From the cell containing the given text, extract its center point as [X, Y] coordinate. 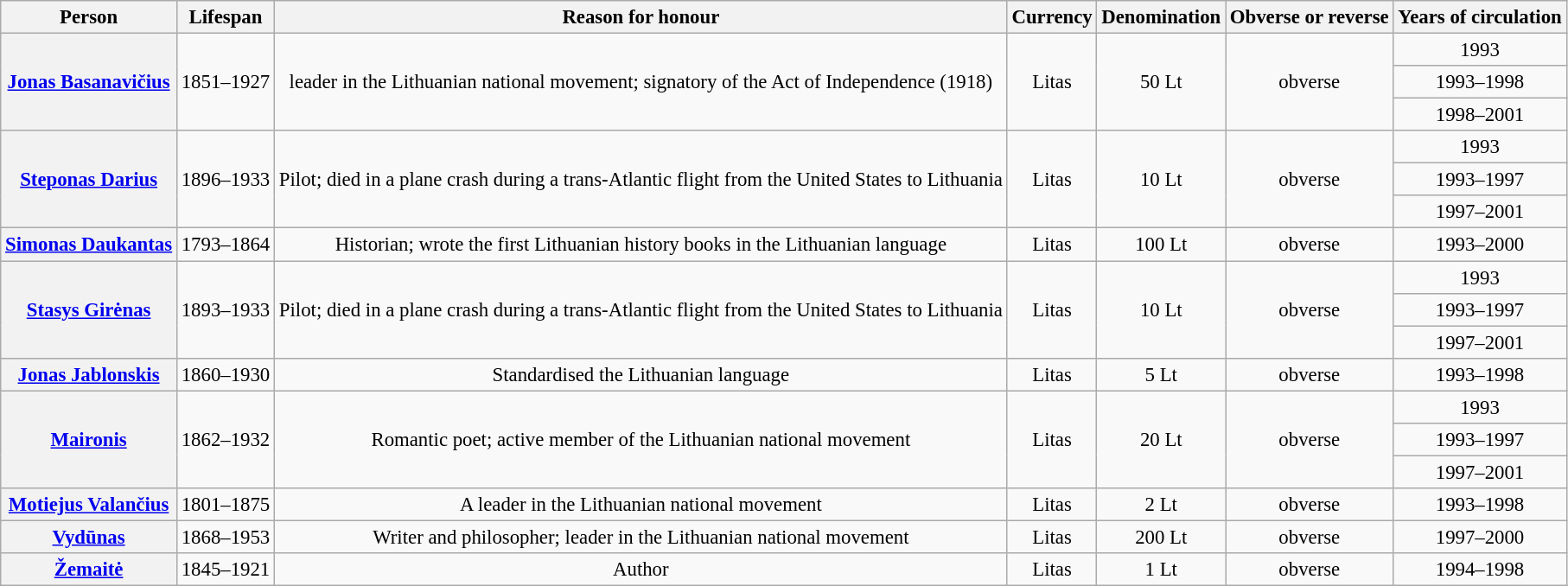
Stasys Girėnas [89, 309]
1896–1933 [225, 180]
Author [641, 570]
1993–2000 [1480, 245]
Standardised the Lithuanian language [641, 374]
leader in the Lithuanian national movement; signatory of the Act of Independence (1918) [641, 83]
2 Lt [1162, 505]
1862–1932 [225, 439]
Historian; wrote the first Lithuanian history books in the Lithuanian language [641, 245]
Jonas Basanavičius [89, 83]
Obverse or reverse [1310, 17]
5 Lt [1162, 374]
Denomination [1162, 17]
50 Lt [1162, 83]
Jonas Jablonskis [89, 374]
1998–2001 [1480, 115]
Maironis [89, 439]
Lifespan [225, 17]
Years of circulation [1480, 17]
Simonas Daukantas [89, 245]
1893–1933 [225, 309]
A leader in the Lithuanian national movement [641, 505]
1997–2000 [1480, 537]
200 Lt [1162, 537]
Žemaitė [89, 570]
1868–1953 [225, 537]
Romantic poet; active member of the Lithuanian national movement [641, 439]
1860–1930 [225, 374]
Steponas Darius [89, 180]
Person [89, 17]
100 Lt [1162, 245]
1793–1864 [225, 245]
Currency [1052, 17]
20 Lt [1162, 439]
1801–1875 [225, 505]
Writer and philosopher; leader in the Lithuanian national movement [641, 537]
Reason for honour [641, 17]
1851–1927 [225, 83]
1994–1998 [1480, 570]
1 Lt [1162, 570]
1845–1921 [225, 570]
Motiejus Valančius [89, 505]
Vydūnas [89, 537]
